Detect which cell encompasses the target text, then output its (x, y) center coordinate. 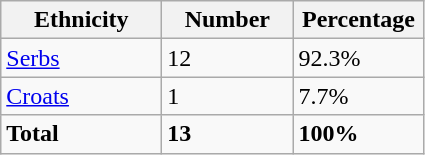
Total (82, 134)
13 (228, 134)
Ethnicity (82, 20)
100% (358, 134)
92.3% (358, 58)
12 (228, 58)
Number (228, 20)
Croats (82, 96)
7.7% (358, 96)
Serbs (82, 58)
Percentage (358, 20)
1 (228, 96)
